Search for the cell housing the specified text and yield its (x, y) center coordinate. 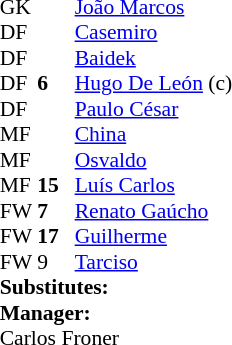
15 (56, 185)
7 (56, 211)
9 (56, 262)
6 (56, 83)
17 (56, 237)
